Capture the cell that displays the provided text and extract its (x, y) central coordinate. 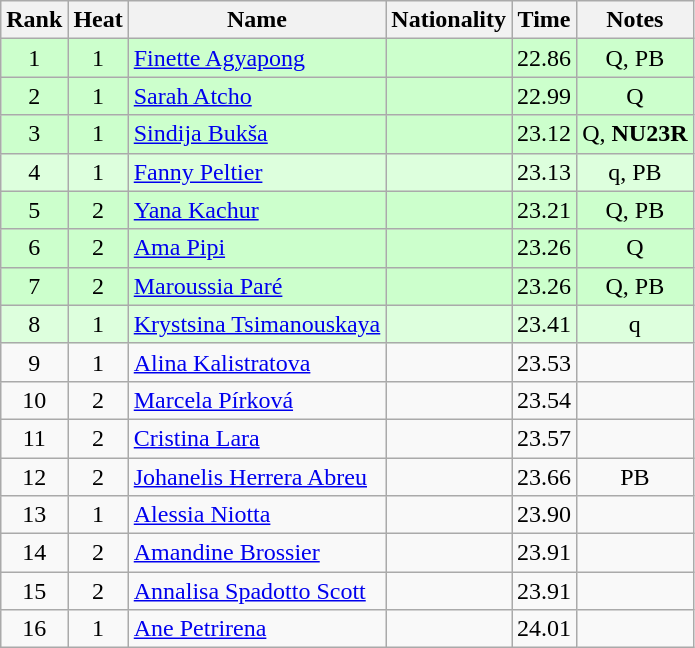
q (635, 324)
23.54 (544, 400)
23.66 (544, 477)
23.12 (544, 134)
13 (34, 515)
Heat (98, 20)
23.21 (544, 210)
16 (34, 629)
Finette Agyapong (257, 58)
4 (34, 172)
23.90 (544, 515)
15 (34, 591)
Fanny Peltier (257, 172)
24.01 (544, 629)
Sarah Atcho (257, 96)
22.99 (544, 96)
23.41 (544, 324)
Rank (34, 20)
Maroussia Paré (257, 286)
Name (257, 20)
5 (34, 210)
Annalisa Spadotto Scott (257, 591)
Yana Kachur (257, 210)
Marcela Pírková (257, 400)
Nationality (449, 20)
23.13 (544, 172)
q, PB (635, 172)
11 (34, 438)
22.86 (544, 58)
Ane Petrirena (257, 629)
Time (544, 20)
6 (34, 248)
PB (635, 477)
Johanelis Herrera Abreu (257, 477)
23.57 (544, 438)
3 (34, 134)
Notes (635, 20)
9 (34, 362)
Amandine Brossier (257, 553)
14 (34, 553)
8 (34, 324)
Sindija Bukša (257, 134)
Q, NU23R (635, 134)
12 (34, 477)
10 (34, 400)
Cristina Lara (257, 438)
23.53 (544, 362)
7 (34, 286)
Alessia Niotta (257, 515)
Krystsina Tsimanouskaya (257, 324)
Ama Pipi (257, 248)
Alina Kalistratova (257, 362)
